Search for the cell housing the specified text and yield its [x, y] center coordinate. 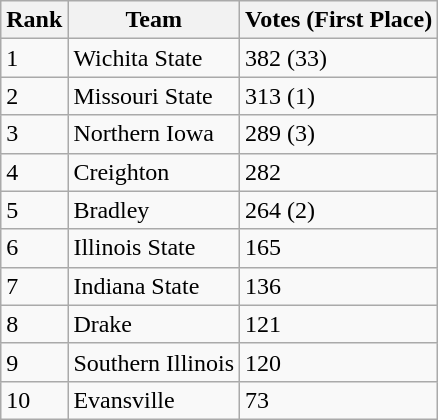
Northern Iowa [154, 134]
121 [339, 324]
Indiana State [154, 286]
Southern Illinois [154, 362]
282 [339, 172]
8 [34, 324]
9 [34, 362]
Creighton [154, 172]
2 [34, 96]
5 [34, 210]
7 [34, 286]
Evansville [154, 400]
Wichita State [154, 58]
3 [34, 134]
Missouri State [154, 96]
Team [154, 20]
165 [339, 248]
264 (2) [339, 210]
6 [34, 248]
Votes (First Place) [339, 20]
Rank [34, 20]
382 (33) [339, 58]
136 [339, 286]
4 [34, 172]
Drake [154, 324]
1 [34, 58]
120 [339, 362]
73 [339, 400]
Illinois State [154, 248]
Bradley [154, 210]
313 (1) [339, 96]
10 [34, 400]
289 (3) [339, 134]
